Identify which cell holds the provided text, then report its [X, Y] central coordinate. 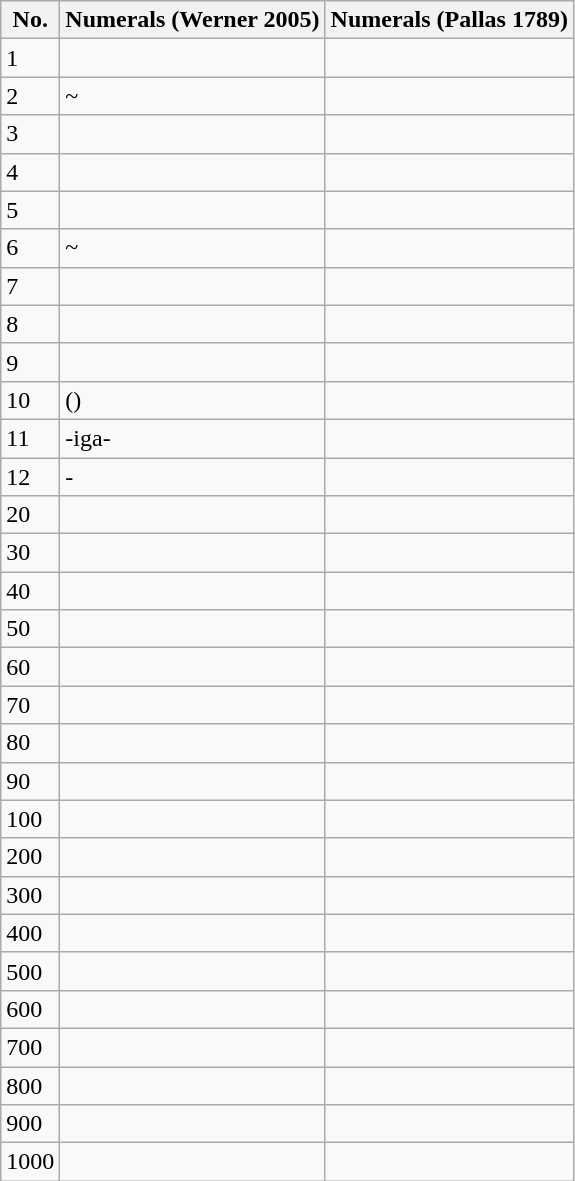
3 [30, 134]
10 [30, 400]
50 [30, 629]
700 [30, 1047]
() [192, 400]
1000 [30, 1162]
4 [30, 172]
9 [30, 362]
2 [30, 96]
- [192, 477]
900 [30, 1124]
1 [30, 58]
30 [30, 553]
200 [30, 857]
Numerals (Werner 2005) [192, 20]
7 [30, 286]
600 [30, 1009]
800 [30, 1085]
80 [30, 743]
12 [30, 477]
90 [30, 781]
8 [30, 324]
300 [30, 895]
Numerals (Pallas 1789) [449, 20]
70 [30, 705]
400 [30, 933]
20 [30, 515]
60 [30, 667]
11 [30, 438]
5 [30, 210]
-iga- [192, 438]
No. [30, 20]
6 [30, 248]
40 [30, 591]
100 [30, 819]
500 [30, 971]
